Return the [X, Y] coordinate for the center point of the cell that contains the specified text.  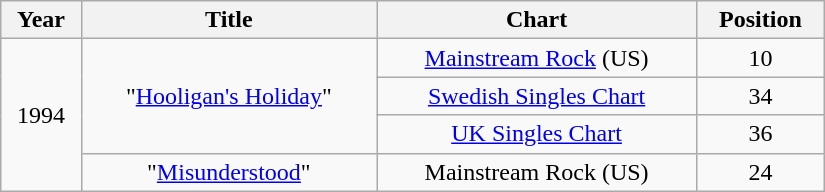
1994 [41, 115]
"Misunderstood" [228, 172]
Title [228, 20]
34 [761, 96]
24 [761, 172]
Position [761, 20]
36 [761, 134]
Year [41, 20]
Swedish Singles Chart [537, 96]
"Hooligan's Holiday" [228, 96]
Chart [537, 20]
UK Singles Chart [537, 134]
10 [761, 58]
